Provide the [x, y] coordinate of the cell's center where the given text is located.  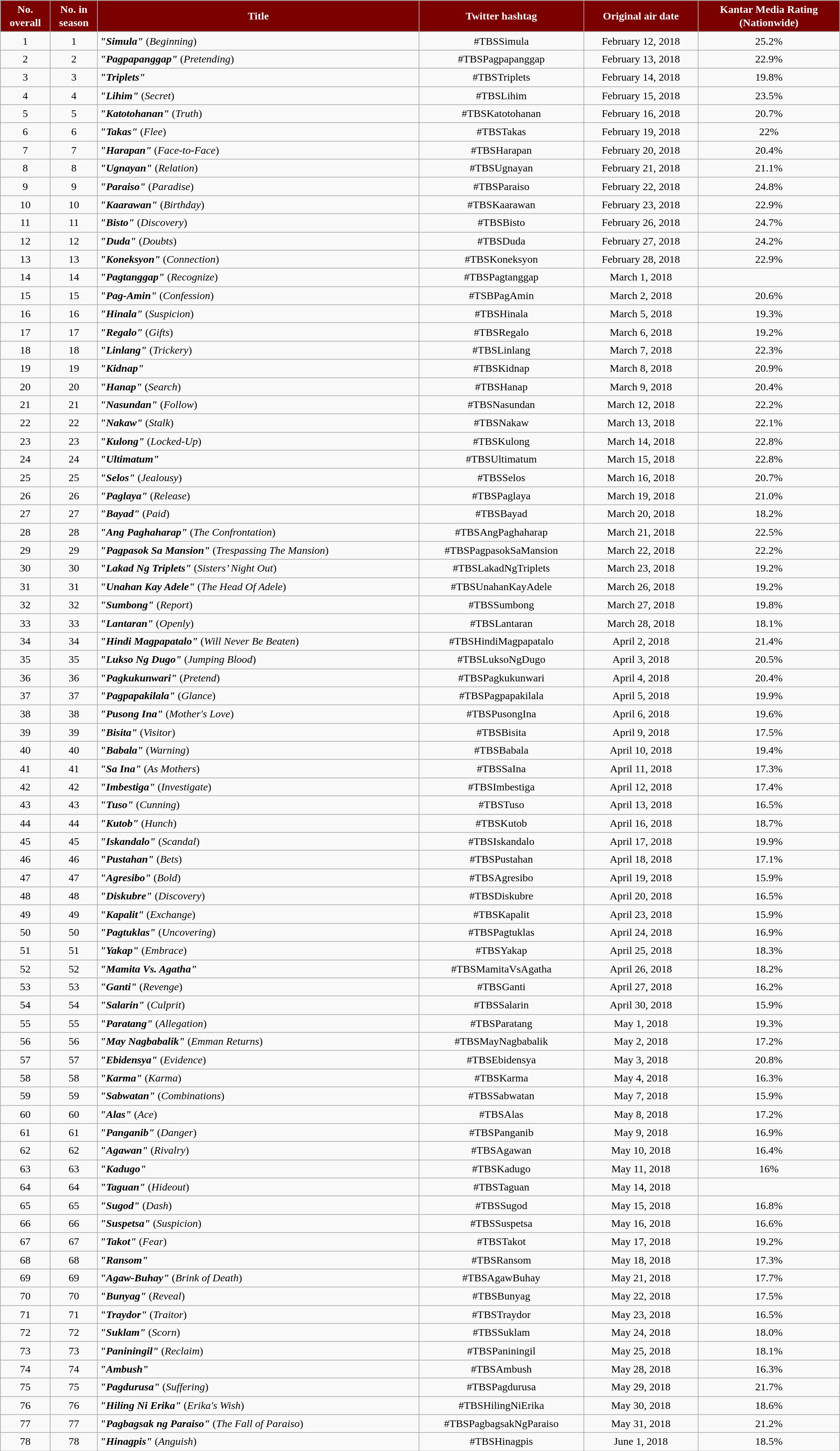
"Pagtuklas" (Uncovering) [258, 932]
#TBSParaiso [502, 186]
Original air date [641, 16]
April 18, 2018 [641, 860]
April 6, 2018 [641, 714]
#TBSBayad [502, 514]
"Kutob" (Hunch) [258, 823]
20.6% [769, 296]
May 18, 2018 [641, 1260]
"Ultimatum" [258, 459]
#TBSPusongIna [502, 714]
#TBSAngPaghaharap [502, 532]
May 21, 2018 [641, 1278]
May 9, 2018 [641, 1132]
"Takot" (Fear) [258, 1241]
#TBSLuksoNgDugo [502, 659]
"Alas" (Ace) [258, 1114]
April 20, 2018 [641, 896]
March 8, 2018 [641, 369]
"Kapalit" (Exchange) [258, 914]
"Paglaya" (Release) [258, 495]
#TBSTriplets [502, 77]
16.2% [769, 987]
16.4% [769, 1151]
March 12, 2018 [641, 405]
May 14, 2018 [641, 1187]
#TBSKarma [502, 1078]
"Paraiso" (Paradise) [258, 186]
#TBSMamitaVsAgatha [502, 969]
"Karma" (Karma) [258, 1078]
May 15, 2018 [641, 1205]
#TBSDuda [502, 241]
18.3% [769, 951]
#TBSNasundan [502, 405]
May 31, 2018 [641, 1424]
"Pagpasok Sa Mansion" (Trespassing The Mansion) [258, 550]
#TBSParatang [502, 1023]
#TBSKoneksyon [502, 260]
April 30, 2018 [641, 1005]
April 27, 2018 [641, 987]
#TBSRansom [502, 1260]
"May Nagbabalik" (Emman Returns) [258, 1041]
"Hinala" (Suspicion) [258, 314]
Title [258, 16]
#TBSKapalit [502, 914]
"Kadugo" [258, 1169]
March 16, 2018 [641, 478]
April 9, 2018 [641, 732]
"Regalo" (Gifts) [258, 332]
"Pag-Amin" (Confession) [258, 296]
#TBSPanganib [502, 1132]
"Salarin" (Culprit) [258, 1005]
21.0% [769, 495]
February 14, 2018 [641, 77]
"Ransom" [258, 1260]
May 23, 2018 [641, 1314]
May 17, 2018 [641, 1241]
"Pagkukunwari" (Pretend) [258, 678]
#TBSPagpasokSaMansion [502, 550]
March 28, 2018 [641, 623]
No.overall [25, 16]
April 16, 2018 [641, 823]
#TBSTaguan [502, 1187]
March 7, 2018 [641, 350]
20.8% [769, 1060]
24.7% [769, 222]
"Panganib" (Danger) [258, 1132]
#TBSTuso [502, 805]
#TBSSugod [502, 1205]
Twitter hashtag [502, 16]
March 20, 2018 [641, 514]
#TBSUnahanKayAdele [502, 587]
April 12, 2018 [641, 787]
February 19, 2018 [641, 132]
16% [769, 1169]
#TBSTraydor [502, 1314]
February 21, 2018 [641, 168]
May 4, 2018 [641, 1078]
"Agawan" (Rivalry) [258, 1151]
"Pagdurusa" (Suffering) [258, 1387]
"Kaarawan" (Birthday) [258, 205]
#TBSUgnayan [502, 168]
March 22, 2018 [641, 550]
"Lihim" (Secret) [258, 96]
April 11, 2018 [641, 768]
April 23, 2018 [641, 914]
"Traydor" (Traitor) [258, 1314]
18.7% [769, 823]
#TBSHilingNiErika [502, 1405]
February 20, 2018 [641, 150]
"Pagpapakilala" (Glance) [258, 696]
"Paniningil" (Reclaim) [258, 1350]
#TBSLinlang [502, 350]
#TBSUltimatum [502, 459]
"Kulong" (Locked-Up) [258, 441]
"Hiling Ni Erika" (Erika's Wish) [258, 1405]
"Ugnayan" (Relation) [258, 168]
"Pagpapanggap" (Pretending) [258, 59]
"Imbestiga" (Investigate) [258, 787]
"Pusong Ina" (Mother's Love) [258, 714]
#TBSGanti [502, 987]
"Suklam" (Scorn) [258, 1333]
"Takas" (Flee) [258, 132]
"Lakad Ng Triplets" (Sisters’ Night Out) [258, 569]
#TBSYakap [502, 951]
"Pustahan" (Bets) [258, 860]
May 22, 2018 [641, 1296]
March 5, 2018 [641, 314]
May 8, 2018 [641, 1114]
"Koneksyon" (Connection) [258, 260]
April 25, 2018 [641, 951]
May 7, 2018 [641, 1096]
"Lantaran" (Openly) [258, 623]
February 16, 2018 [641, 113]
21.4% [769, 642]
"Bisita" (Visitor) [258, 732]
#TBSTakas [502, 132]
March 6, 2018 [641, 332]
April 2, 2018 [641, 642]
April 24, 2018 [641, 932]
#TBSMayNagbabalik [502, 1041]
"Diskubre" (Discovery) [258, 896]
#TBSNakaw [502, 423]
21.1% [769, 168]
"Sa Ina" (As Mothers) [258, 768]
March 2, 2018 [641, 296]
17.7% [769, 1278]
May 25, 2018 [641, 1350]
#TBSPagdurusa [502, 1387]
24.2% [769, 241]
May 16, 2018 [641, 1224]
#TBSEbidensya [502, 1060]
June 1, 2018 [641, 1442]
February 28, 2018 [641, 260]
18.0% [769, 1333]
May 1, 2018 [641, 1023]
March 27, 2018 [641, 605]
April 4, 2018 [641, 678]
"Bisto" (Discovery) [258, 222]
"Hinagpis" (Anguish) [258, 1442]
#TBSPustahan [502, 860]
"Pagtanggap" (Recognize) [258, 277]
#TBSPagtuklas [502, 932]
April 13, 2018 [641, 805]
23.5% [769, 96]
24.8% [769, 186]
#TBSDiskubre [502, 896]
May 3, 2018 [641, 1060]
#TBSPagpapanggap [502, 59]
#TBSKaarawan [502, 205]
"Lukso Ng Dugo" (Jumping Blood) [258, 659]
February 23, 2018 [641, 205]
"Agresibo" (Bold) [258, 878]
"Taguan" (Hideout) [258, 1187]
March 26, 2018 [641, 587]
18.5% [769, 1442]
"Harapan" (Face-to-Face) [258, 150]
22.5% [769, 532]
February 26, 2018 [641, 222]
#TBSKadugo [502, 1169]
March 19, 2018 [641, 495]
March 1, 2018 [641, 277]
#TBSBunyag [502, 1296]
"Tuso" (Cunning) [258, 805]
#TBSImbestiga [502, 787]
"Ebidensya" (Evidence) [258, 1060]
"Mamita Vs. Agatha" [258, 969]
"Iskandalo" (Scandal) [258, 842]
#TBSAgawBuhay [502, 1278]
March 13, 2018 [641, 423]
25.2% [769, 41]
May 10, 2018 [641, 1151]
20.9% [769, 369]
"Duda" (Doubts) [258, 241]
#TBSHindiMagpapatalo [502, 642]
No. inseason [74, 16]
#TBSLakadNgTriplets [502, 569]
"Bunyag" (Reveal) [258, 1296]
20.5% [769, 659]
#TBSTakot [502, 1241]
#TBSAgresibo [502, 878]
"Unahan Kay Adele" (The Head Of Adele) [258, 587]
February 15, 2018 [641, 96]
22.1% [769, 423]
"Sumbong" (Report) [258, 605]
22.3% [769, 350]
#TSBPagAmin [502, 296]
#TBSPagtanggap [502, 277]
#TBSBisita [502, 732]
"Simula" (Beginning) [258, 41]
May 11, 2018 [641, 1169]
#TBSBabala [502, 751]
#TBSPagbagsakNgParaiso [502, 1424]
"Nakaw" (Stalk) [258, 423]
"Ganti" (Revenge) [258, 987]
#TBSHinala [502, 314]
"Yakap" (Embrace) [258, 951]
16.8% [769, 1205]
#TBSAgawan [502, 1151]
February 22, 2018 [641, 186]
April 10, 2018 [641, 751]
"Nasundan" (Follow) [258, 405]
#TBSPagpapakilala [502, 696]
#TBSSaIna [502, 768]
#TBSPaniningil [502, 1350]
#TBSBisto [502, 222]
May 24, 2018 [641, 1333]
March 15, 2018 [641, 459]
"Ambush" [258, 1369]
#TBSSabwatan [502, 1096]
"Hindi Magpapatalo" (Will Never Be Beaten) [258, 642]
19.6% [769, 714]
21.7% [769, 1387]
#TBSAlas [502, 1114]
21.2% [769, 1424]
#TBSKidnap [502, 369]
#TBSIskandalo [502, 842]
"Triplets" [258, 77]
May 29, 2018 [641, 1387]
"Paratang" (Allegation) [258, 1023]
March 23, 2018 [641, 569]
February 13, 2018 [641, 59]
"Linlang" (Trickery) [258, 350]
22% [769, 132]
18.6% [769, 1405]
#TBSPaglaya [502, 495]
May 28, 2018 [641, 1369]
"Suspetsa" (Suspicion) [258, 1224]
#TBSHanap [502, 386]
#TBSLantaran [502, 623]
"Pagbagsak ng Paraiso" (The Fall of Paraiso) [258, 1424]
April 3, 2018 [641, 659]
"Bayad" (Paid) [258, 514]
17.4% [769, 787]
May 2, 2018 [641, 1041]
#TBSSimula [502, 41]
#TBSKatotohanan [502, 113]
Kantar Media Rating(Nationwide) [769, 16]
March 21, 2018 [641, 532]
"Kidnap" [258, 369]
#TBSSuklam [502, 1333]
March 14, 2018 [641, 441]
16.6% [769, 1224]
#TBSRegalo [502, 332]
March 9, 2018 [641, 386]
"Agaw-Buhay" (Brink of Death) [258, 1278]
#TBSHarapan [502, 150]
#TBSAmbush [502, 1369]
April 26, 2018 [641, 969]
#TBSLihim [502, 96]
#TBSSelos [502, 478]
19.4% [769, 751]
"Sugod" (Dash) [258, 1205]
#TBSSumbong [502, 605]
#TBSSuspetsa [502, 1224]
May 30, 2018 [641, 1405]
"Hanap" (Search) [258, 386]
"Selos" (Jealousy) [258, 478]
April 5, 2018 [641, 696]
"Babala" (Warning) [258, 751]
February 12, 2018 [641, 41]
April 17, 2018 [641, 842]
#TBSKutob [502, 823]
17.1% [769, 860]
#TBSHinagpis [502, 1442]
"Sabwatan" (Combinations) [258, 1096]
#TBSKulong [502, 441]
"Katotohanan" (Truth) [258, 113]
April 19, 2018 [641, 878]
#TBSSalarin [502, 1005]
"Ang Paghaharap" (The Confrontation) [258, 532]
#TBSPagkukunwari [502, 678]
February 27, 2018 [641, 241]
